Extract the [X, Y] coordinate from the center of the cell holding the provided text.  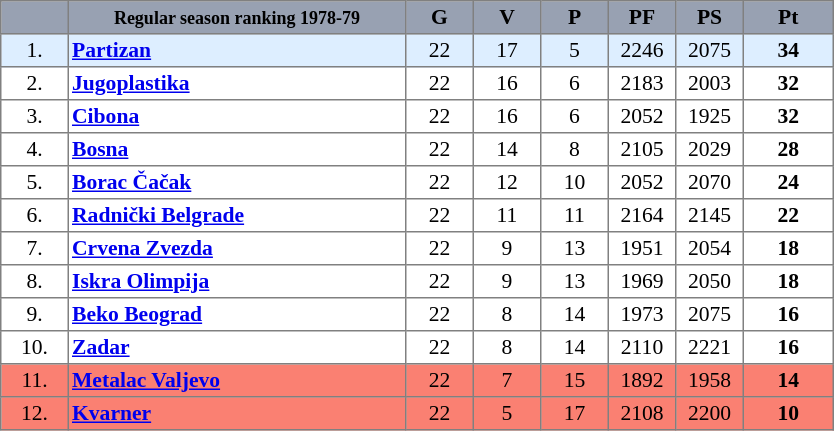
1973 [642, 314]
5. [35, 182]
2164 [642, 216]
Iskra Olimpija [237, 282]
2029 [710, 150]
2070 [710, 182]
1969 [642, 282]
12. [35, 414]
2. [35, 84]
2110 [642, 348]
Bosna [237, 150]
V [507, 18]
2183 [642, 84]
1892 [642, 380]
10. [35, 348]
2221 [710, 348]
11. [35, 380]
2003 [710, 84]
2105 [642, 150]
2200 [710, 414]
15 [575, 380]
Metalac Valjevo [237, 380]
2246 [642, 50]
2050 [710, 282]
Regular season ranking 1978-79 [237, 18]
PF [642, 18]
Cibona [237, 116]
24 [788, 182]
2108 [642, 414]
Jugoplastika [237, 84]
Pt [788, 18]
Kvarner [237, 414]
7 [507, 380]
2054 [710, 248]
2145 [710, 216]
1925 [710, 116]
Zadar [237, 348]
1958 [710, 380]
3. [35, 116]
34 [788, 50]
Crvena Zvezda [237, 248]
Partizan [237, 50]
P [575, 18]
G [440, 18]
1. [35, 50]
Radnički Belgrade [237, 216]
PS [710, 18]
1951 [642, 248]
28 [788, 150]
6. [35, 216]
9. [35, 314]
7. [35, 248]
12 [507, 182]
Beko Beograd [237, 314]
Borac Čačak [237, 182]
8. [35, 282]
4. [35, 150]
